Extract the (x, y) coordinate from the center of the cell holding the provided text.  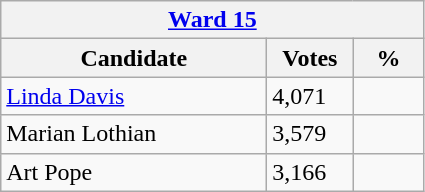
Votes (310, 58)
Candidate (134, 58)
3,166 (310, 172)
% (388, 58)
4,071 (310, 96)
Art Pope (134, 172)
Marian Lothian (134, 134)
3,579 (310, 134)
Linda Davis (134, 96)
Ward 15 (212, 20)
